Determine the (x, y) coordinate at the center of the cell enclosing the given text.  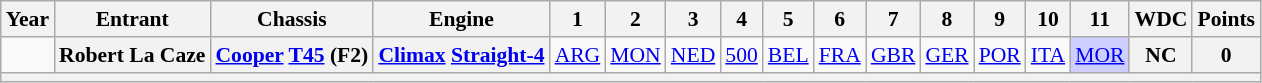
ARG (578, 55)
WDC (1160, 19)
7 (894, 19)
11 (1100, 19)
2 (636, 19)
Chassis (292, 19)
6 (840, 19)
ITA (1048, 55)
BEL (788, 55)
Engine (461, 19)
Entrant (132, 19)
8 (946, 19)
MOR (1100, 55)
MON (636, 55)
10 (1048, 19)
3 (693, 19)
GER (946, 55)
Cooper T45 (F2) (292, 55)
POR (1000, 55)
Year (28, 19)
500 (742, 55)
FRA (840, 55)
Points (1226, 19)
0 (1226, 55)
5 (788, 19)
NED (693, 55)
Robert La Caze (132, 55)
NC (1160, 55)
1 (578, 19)
9 (1000, 19)
Climax Straight-4 (461, 55)
GBR (894, 55)
4 (742, 19)
